Identify which cell holds the provided text, then report its (x, y) central coordinate. 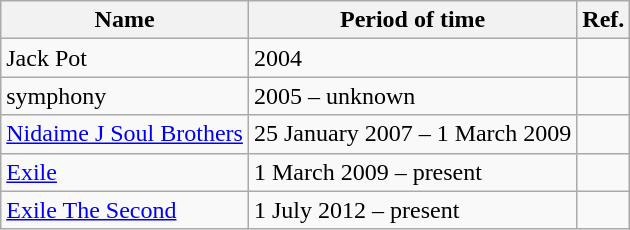
Name (125, 20)
1 March 2009 – present (412, 172)
Nidaime J Soul Brothers (125, 134)
2004 (412, 58)
Exile The Second (125, 210)
1 July 2012 – present (412, 210)
Period of time (412, 20)
Ref. (604, 20)
symphony (125, 96)
25 January 2007 – 1 March 2009 (412, 134)
Exile (125, 172)
2005 – unknown (412, 96)
Jack Pot (125, 58)
